Return (X, Y) of the center of cell containing provided text 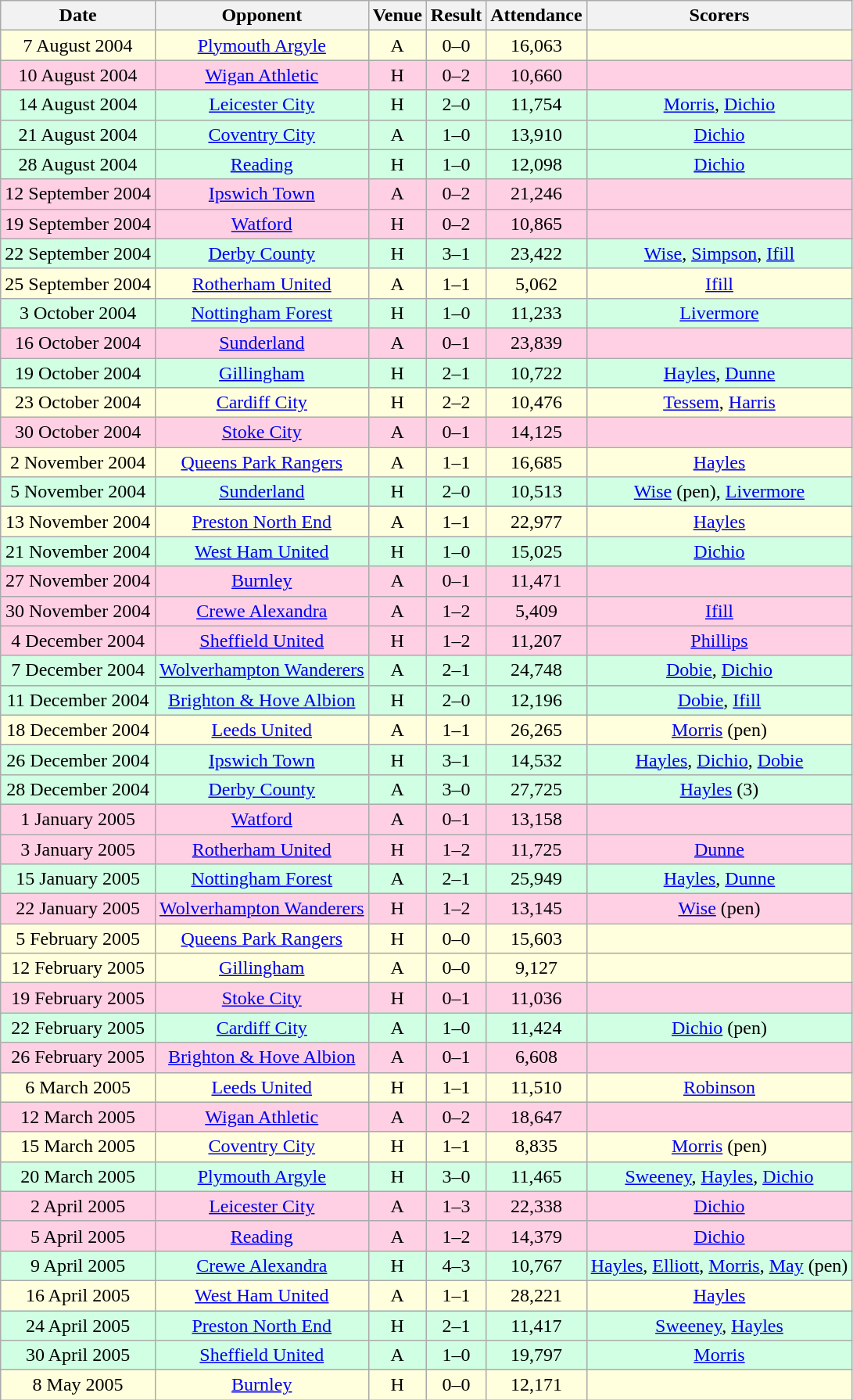
19 February 2005 (78, 998)
10,865 (536, 224)
Hayles, Dichio, Dobie (719, 759)
5 November 2004 (78, 492)
11,471 (536, 581)
21,246 (536, 194)
27 November 2004 (78, 581)
4 December 2004 (78, 641)
24 April 2005 (78, 1326)
22 February 2005 (78, 1028)
21 November 2004 (78, 551)
13,158 (536, 819)
23,839 (536, 343)
Result (456, 16)
26 December 2004 (78, 759)
2–2 (456, 403)
18,647 (536, 1117)
21 August 2004 (78, 135)
16,063 (536, 45)
28,221 (536, 1295)
7 August 2004 (78, 45)
22,977 (536, 522)
11,233 (536, 313)
27,725 (536, 789)
Morris (719, 1355)
14,532 (536, 759)
14,125 (536, 433)
14,379 (536, 1236)
11,417 (536, 1326)
19 October 2004 (78, 373)
19,797 (536, 1355)
5,062 (536, 283)
Wise (pen), Livermore (719, 492)
15,025 (536, 551)
Scorers (719, 16)
Wise, Simpson, Ifill (719, 253)
13,145 (536, 909)
5 April 2005 (78, 1236)
10,660 (536, 75)
Wise (pen) (719, 909)
Venue (397, 16)
11 December 2004 (78, 700)
12 September 2004 (78, 194)
12 March 2005 (78, 1117)
14 August 2004 (78, 105)
19 September 2004 (78, 224)
10,476 (536, 403)
15 January 2005 (78, 879)
11,510 (536, 1087)
15,603 (536, 939)
Morris, Dichio (719, 105)
Hayles (3) (719, 789)
9,127 (536, 968)
11,754 (536, 105)
23,422 (536, 253)
12,196 (536, 700)
30 November 2004 (78, 611)
8 May 2005 (78, 1385)
Hayles, Elliott, Morris, May (pen) (719, 1265)
23 October 2004 (78, 403)
13,910 (536, 135)
3 October 2004 (78, 313)
Sweeney, Hayles (719, 1326)
11,424 (536, 1028)
16,685 (536, 462)
9 April 2005 (78, 1265)
25 September 2004 (78, 283)
7 December 2004 (78, 670)
3 January 2005 (78, 849)
18 December 2004 (78, 730)
Date (78, 16)
Sweeney, Hayles, Dichio (719, 1176)
30 April 2005 (78, 1355)
12 February 2005 (78, 968)
13 November 2004 (78, 522)
10,767 (536, 1265)
Phillips (719, 641)
10,513 (536, 492)
11,725 (536, 849)
16 October 2004 (78, 343)
28 December 2004 (78, 789)
12,098 (536, 164)
1–3 (456, 1206)
10,722 (536, 373)
Opponent (261, 16)
22,338 (536, 1206)
25,949 (536, 879)
11,465 (536, 1176)
2 November 2004 (78, 462)
6,608 (536, 1057)
22 September 2004 (78, 253)
26,265 (536, 730)
28 August 2004 (78, 164)
4–3 (456, 1265)
6 March 2005 (78, 1087)
22 January 2005 (78, 909)
2 April 2005 (78, 1206)
5,409 (536, 611)
12,171 (536, 1385)
Dobie, Dichio (719, 670)
15 March 2005 (78, 1147)
Dunne (719, 849)
Attendance (536, 16)
1 January 2005 (78, 819)
11,036 (536, 998)
8,835 (536, 1147)
11,207 (536, 641)
Livermore (719, 313)
30 October 2004 (78, 433)
Dichio (pen) (719, 1028)
26 February 2005 (78, 1057)
Dobie, Ifill (719, 700)
24,748 (536, 670)
Robinson (719, 1087)
5 February 2005 (78, 939)
20 March 2005 (78, 1176)
16 April 2005 (78, 1295)
10 August 2004 (78, 75)
Tessem, Harris (719, 403)
